Detect which cell encompasses the target text, then output its [x, y] center coordinate. 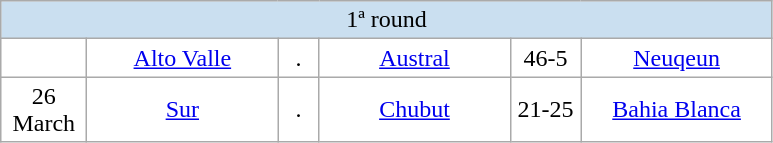
Chubut [414, 110]
21-25 [546, 110]
Austral [414, 58]
Neuqeun [676, 58]
46-5 [546, 58]
Bahia Blanca [676, 110]
1ª round [386, 20]
Alto Valle [182, 58]
26 March [44, 110]
Sur [182, 110]
